Identify which cell holds the provided text, then report its (X, Y) central coordinate. 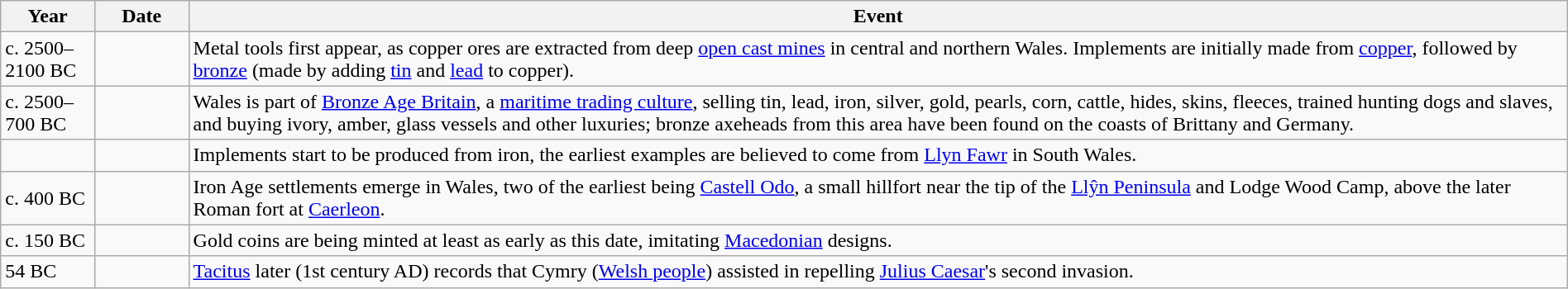
Gold coins are being minted at least as early as this date, imitating Macedonian designs. (878, 240)
c. 2500–700 BC (48, 112)
Date (141, 17)
c. 2500–2100 BC (48, 59)
Implements start to be produced from iron, the earliest examples are believed to come from Llyn Fawr in South Wales. (878, 155)
c. 150 BC (48, 240)
54 BC (48, 272)
Tacitus later (1st century AD) records that Cymry (Welsh people) assisted in repelling Julius Caesar's second invasion. (878, 272)
Event (878, 17)
Year (48, 17)
c. 400 BC (48, 198)
